Locate the cell with the specified text and output its [X, Y] center coordinate. 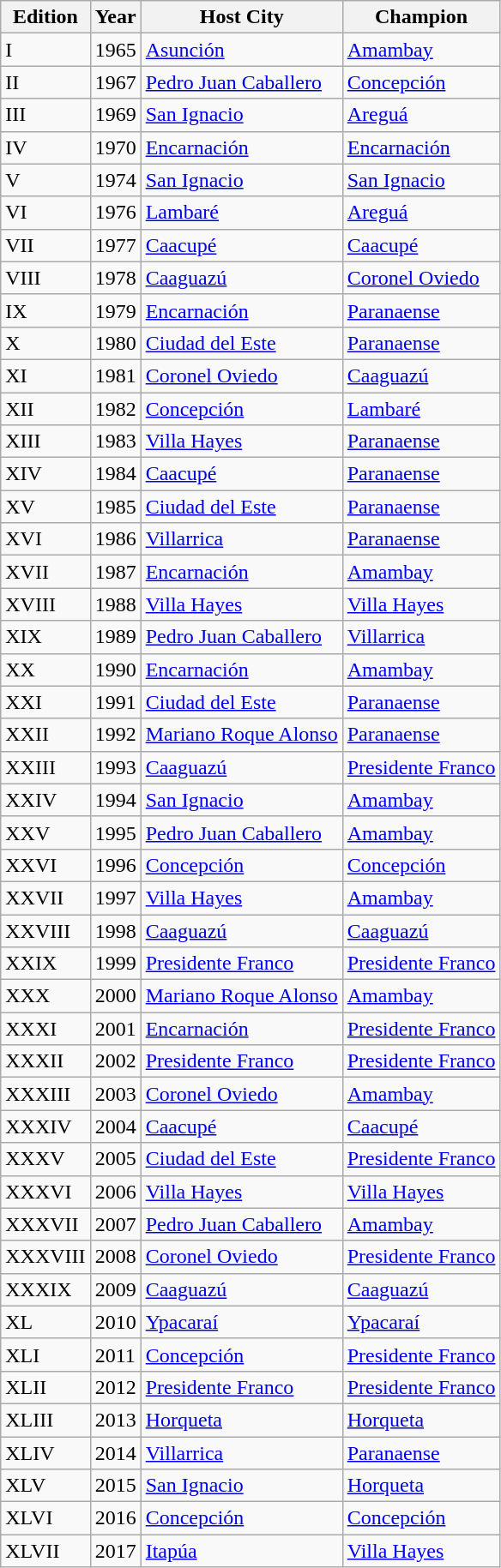
XXXIX [45, 1289]
2001 [115, 1029]
2012 [115, 1387]
1987 [115, 572]
Champion [421, 17]
1965 [115, 50]
VII [45, 245]
XXII [45, 735]
XIX [45, 637]
1981 [115, 375]
1984 [115, 474]
XVIII [45, 604]
1985 [115, 507]
II [45, 82]
2003 [115, 1094]
XXXI [45, 1029]
1977 [115, 245]
V [45, 180]
2014 [115, 1453]
1990 [115, 670]
2016 [115, 1518]
2002 [115, 1061]
XXVIII [45, 930]
1978 [115, 278]
XLV [45, 1486]
XLVI [45, 1518]
III [45, 115]
1993 [115, 767]
XXIV [45, 800]
VI [45, 213]
2015 [115, 1486]
1974 [115, 180]
XV [45, 507]
1992 [115, 735]
VIII [45, 278]
XX [45, 670]
1967 [115, 82]
XVII [45, 572]
2009 [115, 1289]
2005 [115, 1159]
1998 [115, 930]
Asunción [242, 50]
XXX [45, 996]
2008 [115, 1257]
XXI [45, 702]
XLIII [45, 1420]
2011 [115, 1355]
XVI [45, 539]
XII [45, 409]
XXXIV [45, 1126]
XLII [45, 1387]
2006 [115, 1192]
1979 [115, 310]
XI [45, 375]
XIII [45, 442]
2017 [115, 1551]
1976 [115, 213]
2007 [115, 1224]
1996 [115, 865]
XXXV [45, 1159]
1995 [115, 832]
2010 [115, 1322]
XL [45, 1322]
XLI [45, 1355]
XIV [45, 474]
1969 [115, 115]
XXXIII [45, 1094]
Itapúa [242, 1551]
XXVI [45, 865]
1988 [115, 604]
1970 [115, 147]
Year [115, 17]
IX [45, 310]
Host City [242, 17]
XXXVII [45, 1224]
1997 [115, 898]
XXXVI [45, 1192]
1986 [115, 539]
XLIV [45, 1453]
1999 [115, 964]
1982 [115, 409]
IV [45, 147]
2004 [115, 1126]
XXIII [45, 767]
1980 [115, 343]
1994 [115, 800]
2013 [115, 1420]
XLVII [45, 1551]
XXVII [45, 898]
1983 [115, 442]
I [45, 50]
XXXVIII [45, 1257]
Edition [45, 17]
2000 [115, 996]
XXIX [45, 964]
1991 [115, 702]
XXXII [45, 1061]
X [45, 343]
XXV [45, 832]
1989 [115, 637]
